Provide the [x, y] coordinate of the cell's center where the given text is located.  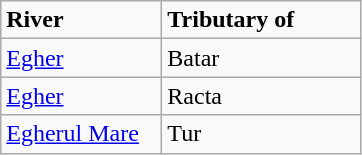
River [82, 20]
Racta [262, 96]
Tur [262, 134]
Egherul Mare [82, 134]
Batar [262, 58]
Tributary of [262, 20]
